Capture the cell that displays the provided text and extract its [X, Y] central coordinate. 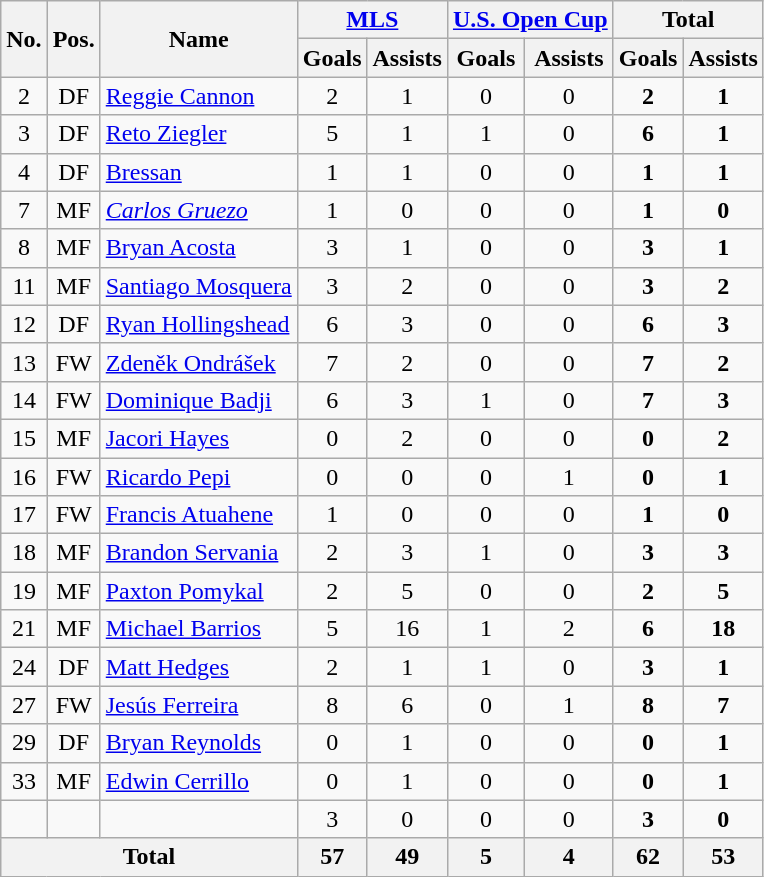
Jesús Ferreira [198, 705]
Jacori Hayes [198, 438]
Paxton Pomykal [198, 591]
Brandon Servania [198, 553]
Ryan Hollingshead [198, 324]
U.S. Open Cup [530, 20]
Carlos Gruezo [198, 210]
Zdeněk Ondrášek [198, 362]
Reto Ziegler [198, 134]
19 [24, 591]
Santiago Mosquera [198, 286]
Michael Barrios [198, 629]
57 [332, 857]
49 [407, 857]
No. [24, 39]
29 [24, 743]
Name [198, 39]
11 [24, 286]
21 [24, 629]
24 [24, 667]
Bressan [198, 172]
13 [24, 362]
62 [648, 857]
15 [24, 438]
MLS [372, 20]
Bryan Reynolds [198, 743]
Dominique Badji [198, 400]
Francis Atuahene [198, 515]
27 [24, 705]
Matt Hedges [198, 667]
Edwin Cerrillo [198, 781]
17 [24, 515]
12 [24, 324]
Ricardo Pepi [198, 477]
33 [24, 781]
14 [24, 400]
53 [723, 857]
Pos. [74, 39]
Reggie Cannon [198, 96]
Bryan Acosta [198, 248]
